Pinpoint the cell where the given text exists, returning its [x, y] midpoint coordinate. 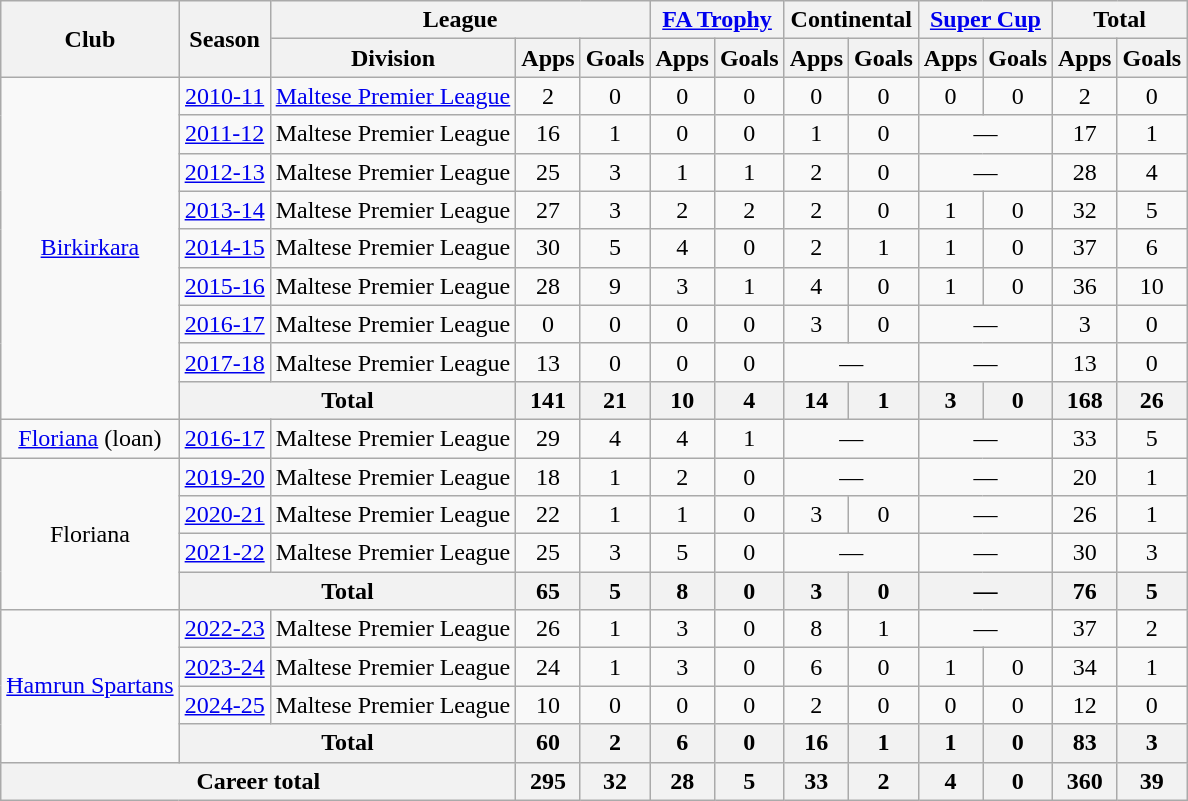
14 [816, 400]
295 [548, 781]
76 [1085, 591]
Club [90, 39]
Ħamrun Spartans [90, 686]
9 [615, 286]
29 [548, 438]
168 [1085, 400]
2024-25 [224, 705]
2022-23 [224, 629]
2023-24 [224, 667]
2013-14 [224, 210]
2019-20 [224, 477]
65 [548, 591]
2012-13 [224, 172]
21 [615, 400]
2014-15 [224, 248]
60 [548, 743]
Super Cup [985, 20]
141 [548, 400]
20 [1085, 477]
83 [1085, 743]
Division [393, 58]
2021-22 [224, 553]
FA Trophy [717, 20]
17 [1085, 134]
Season [224, 39]
Floriana [90, 534]
2017-18 [224, 362]
League [460, 20]
2020-21 [224, 515]
Career total [258, 781]
12 [1085, 705]
2015-16 [224, 286]
Floriana (loan) [90, 438]
24 [548, 667]
39 [1152, 781]
22 [548, 515]
360 [1085, 781]
2010-11 [224, 96]
Birkirkara [90, 248]
18 [548, 477]
27 [548, 210]
36 [1085, 286]
2011-12 [224, 134]
34 [1085, 667]
Continental [851, 20]
